Search for the cell housing the specified text and yield its [x, y] center coordinate. 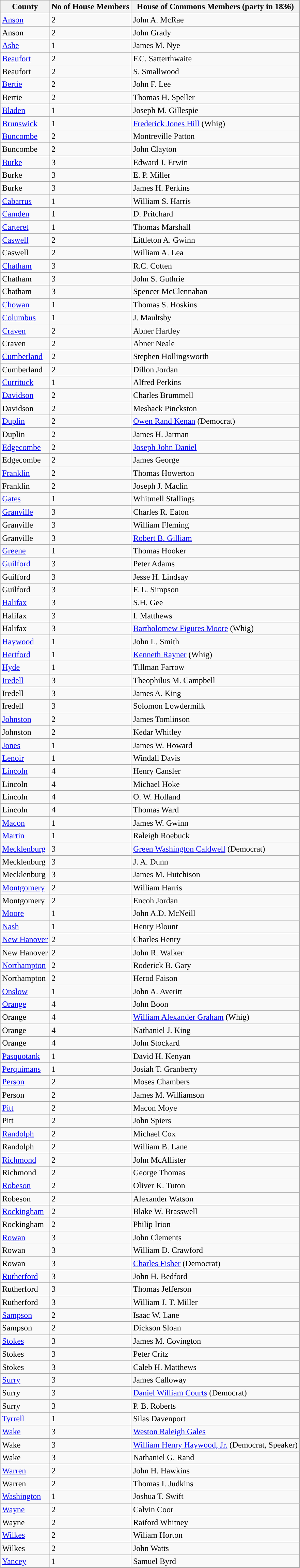
Onslow [25, 991]
James M. Williamson [215, 1095]
S.H. Gee [215, 603]
William B. Lane [215, 1147]
Green Washington Caldwell (Democrat) [215, 849]
Macon [25, 823]
Henry Cansler [215, 771]
John Watts [215, 1548]
Nathaniel G. Rand [215, 1458]
John A.D. McNeill [215, 914]
James Tomlinson [215, 719]
Thomas H. Speller [215, 97]
Pasquotank [25, 1056]
Kenneth Rayner (Whig) [215, 654]
R.C. Cotten [215, 266]
Thomas Marshall [215, 227]
Columbus [25, 318]
House of Commons Members (party in 1836) [215, 7]
Perquimans [25, 1069]
William J. T. Miller [215, 1302]
Abner Neale [215, 343]
Whitmell Stallings [215, 499]
Encoh Jordan [215, 901]
John R. Walker [215, 952]
Joseph M. Gillespie [215, 110]
Bladen [25, 110]
Meshack Pinckston [215, 408]
Thomas S. Hoskins [215, 305]
Joshua T. Swift [215, 1497]
Herod Faison [215, 978]
James M. Covington [215, 1341]
Peter Critz [215, 1354]
Charles Brummell [215, 395]
Spencer McClennahan [215, 292]
I. Matthews [215, 616]
Daniel William Courts (Democrat) [215, 1393]
John A. Averitt [215, 991]
John McAllister [215, 1160]
Owen Rand Kenan (Democrat) [215, 421]
Moses Chambers [215, 1082]
William S. Harris [215, 201]
Greene [25, 551]
Blake W. Brasswell [215, 1212]
Joseph J. Maclin [215, 486]
Martin [25, 836]
Nash [25, 926]
Josiah T. Granberry [215, 1069]
Brunswick [25, 123]
Littleton A. Gwinn [215, 240]
James A. King [215, 693]
Macon Moye [215, 1108]
Calvin Coor [215, 1509]
Thomas Jefferson [215, 1289]
James M. Nye [215, 46]
William Henry Haywood, Jr. (Democrat, Speaker) [215, 1445]
James H. Perkins [215, 188]
E. P. Miller [215, 175]
John Clements [215, 1238]
James H. Jarman [215, 434]
Hertford [25, 654]
Currituck [25, 383]
Roderick B. Gary [215, 965]
Michael Hoke [215, 784]
John S. Guthrie [215, 279]
John Boon [215, 1004]
J. Maultsby [215, 318]
F. L. Simpson [215, 590]
Cabarrus [25, 201]
James Calloway [215, 1380]
David H. Kenyan [215, 1056]
Jones [25, 745]
O. W. Holland [215, 797]
Gates [25, 499]
Washington [25, 1497]
Charles Henry [215, 939]
Nathaniel J. King [215, 1030]
William Harris [215, 888]
P. B. Roberts [215, 1406]
George Thomas [215, 1173]
Montreville Patton [215, 136]
John A. McRae [215, 20]
Alfred Perkins [215, 383]
Carteret [25, 227]
Peter Adams [215, 564]
Dickson Sloan [215, 1328]
F.C. Satterthwaite [215, 59]
Tyrrell [25, 1419]
Solomon Lowdermilk [215, 706]
Thomas I. Judkins [215, 1484]
Ashe [25, 46]
Weston Raleigh Gales [215, 1432]
Frederick Jones Hill (Whig) [215, 123]
William Fleming [215, 525]
James M. Hutchison [215, 875]
D. Pritchard [215, 214]
John H. Bedford [215, 1276]
Yancey [25, 1561]
James W. Howard [215, 745]
Michael Cox [215, 1134]
Bartholomew Figures Moore (Whig) [215, 629]
Oliver K. Tuton [215, 1185]
S. Smallwood [215, 71]
Caleb H. Matthews [215, 1367]
Kedar Whitley [215, 732]
Haywood [25, 642]
William D. Crawford [215, 1250]
Lenoir [25, 758]
Tillman Farrow [215, 667]
Abner Hartley [215, 330]
Dillon Jordan [215, 369]
Henry Blount [215, 926]
William A. Lea [215, 253]
Wiliam Horton [215, 1535]
Samuel Byrd [215, 1561]
Raiford Whitney [215, 1522]
James W. Gwinn [215, 823]
Edward J. Erwin [215, 162]
J. A. Dunn [215, 862]
Joseph John Daniel [215, 447]
Camden [25, 214]
Charles R. Eaton [215, 512]
County [25, 7]
John F. Lee [215, 84]
Windall Davis [215, 758]
John Clayton [215, 149]
Thomas Howerton [215, 473]
Robert B. Gilliam [215, 538]
No of House Members [91, 7]
Chowan [25, 305]
James George [215, 460]
Hyde [25, 667]
Charles Fisher (Democrat) [215, 1263]
Philip Irion [215, 1225]
John L. Smith [215, 642]
Isaac W. Lane [215, 1315]
Thomas Ward [215, 810]
Stephen Hollingsworth [215, 356]
Alexander Watson [215, 1198]
William Alexander Graham (Whig) [215, 1017]
Jesse H. Lindsay [215, 577]
John Stockard [215, 1043]
John Spiers [215, 1121]
Thomas Hooker [215, 551]
Silas Davenport [215, 1419]
John H. Hawkins [215, 1471]
John Grady [215, 33]
Theophilus M. Campbell [215, 680]
Raleigh Roebuck [215, 836]
Moore [25, 914]
